From the cell containing the given text, extract its center point as [X, Y] coordinate. 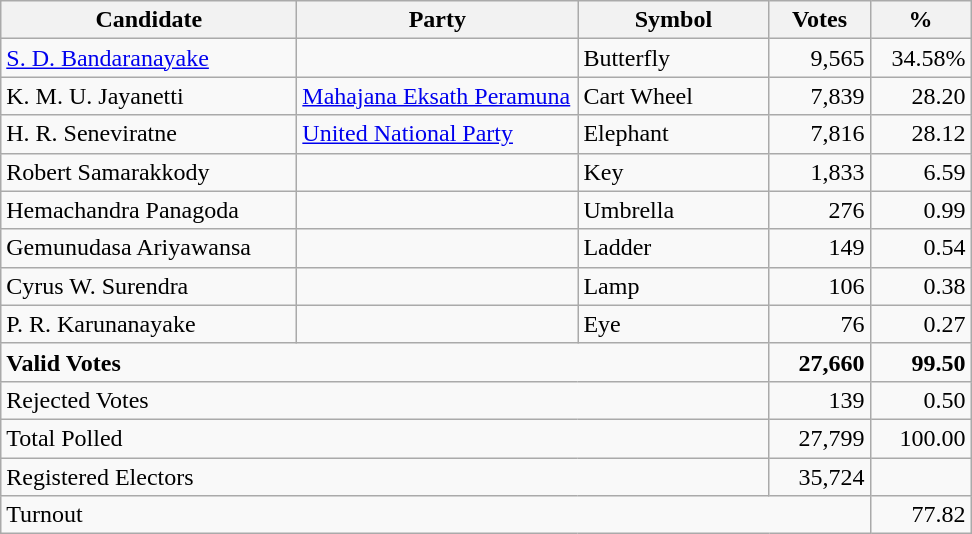
Cyrus W. Surendra [149, 286]
139 [820, 400]
106 [820, 286]
S. D. Bandaranayake [149, 58]
27,799 [820, 438]
7,816 [820, 134]
9,565 [820, 58]
K. M. U. Jayanetti [149, 96]
Registered Electors [385, 477]
Cart Wheel [674, 96]
0.50 [920, 400]
Valid Votes [385, 362]
P. R. Karunanayake [149, 324]
Butterfly [674, 58]
Total Polled [385, 438]
Ladder [674, 248]
Elephant [674, 134]
Hemachandra Panagoda [149, 210]
% [920, 20]
United National Party [438, 134]
7,839 [820, 96]
35,724 [820, 477]
27,660 [820, 362]
Votes [820, 20]
28.20 [920, 96]
Robert Samarakkody [149, 172]
Umbrella [674, 210]
28.12 [920, 134]
Party [438, 20]
76 [820, 324]
Turnout [436, 515]
Candidate [149, 20]
276 [820, 210]
Gemunudasa Ariyawansa [149, 248]
77.82 [920, 515]
100.00 [920, 438]
H. R. Seneviratne [149, 134]
Mahajana Eksath Peramuna [438, 96]
99.50 [920, 362]
Key [674, 172]
0.54 [920, 248]
0.99 [920, 210]
0.38 [920, 286]
Eye [674, 324]
149 [820, 248]
6.59 [920, 172]
34.58% [920, 58]
Rejected Votes [385, 400]
Lamp [674, 286]
Symbol [674, 20]
1,833 [820, 172]
0.27 [920, 324]
